For the text-containing cell, return its midpoint in (X, Y) coordinate format. 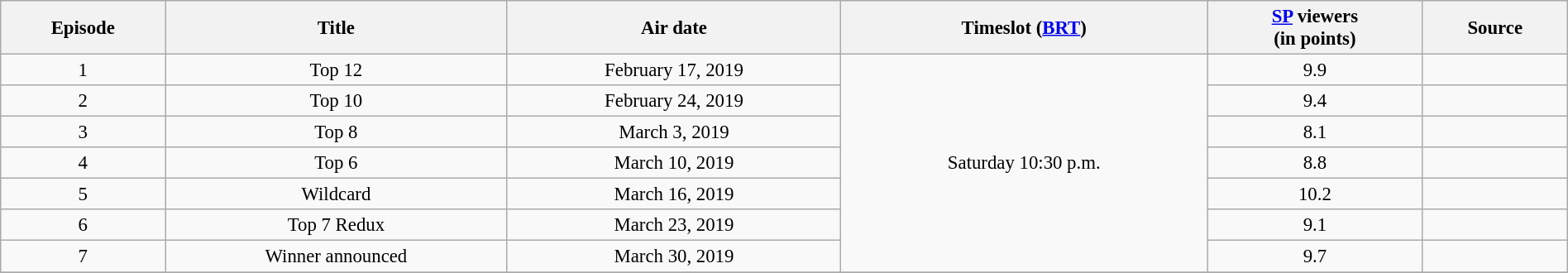
5 (83, 194)
1 (83, 70)
9.7 (1315, 256)
March 3, 2019 (674, 132)
March 16, 2019 (674, 194)
4 (83, 163)
8.8 (1315, 163)
Saturday 10:30 p.m. (1024, 164)
Top 8 (336, 132)
2 (83, 101)
March 30, 2019 (674, 256)
Winner announced (336, 256)
8.1 (1315, 132)
Episode (83, 28)
March 10, 2019 (674, 163)
Air date (674, 28)
9.9 (1315, 70)
Timeslot (BRT) (1024, 28)
Wildcard (336, 194)
9.1 (1315, 226)
March 23, 2019 (674, 226)
February 24, 2019 (674, 101)
3 (83, 132)
Top 7 Redux (336, 226)
SP viewers(in points) (1315, 28)
Top 12 (336, 70)
6 (83, 226)
7 (83, 256)
February 17, 2019 (674, 70)
9.4 (1315, 101)
Top 10 (336, 101)
Source (1495, 28)
Title (336, 28)
10.2 (1315, 194)
Top 6 (336, 163)
